Return the (x, y) coordinate for the center point of the cell that contains the specified text.  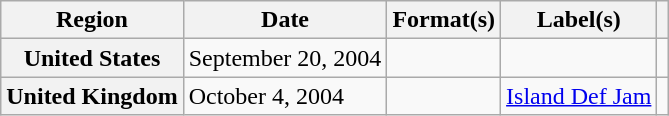
Region (92, 20)
Label(s) (579, 20)
Date (285, 20)
Island Def Jam (579, 96)
October 4, 2004 (285, 96)
United Kingdom (92, 96)
United States (92, 58)
Format(s) (444, 20)
September 20, 2004 (285, 58)
